Pinpoint the cell where the given text exists, returning its (X, Y) midpoint coordinate. 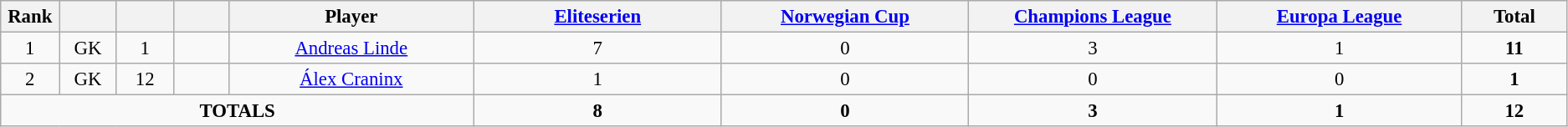
Norwegian Cup (845, 17)
Andreas Linde (351, 48)
7 (597, 48)
Player (351, 17)
Total (1514, 17)
Champions League (1093, 17)
Álex Craninx (351, 79)
TOTALS (238, 111)
2 (30, 79)
8 (597, 111)
11 (1514, 48)
Eliteserien (597, 17)
Europa League (1339, 17)
Rank (30, 17)
